Output the [x, y] coordinate of the center of the cell containing the given text.  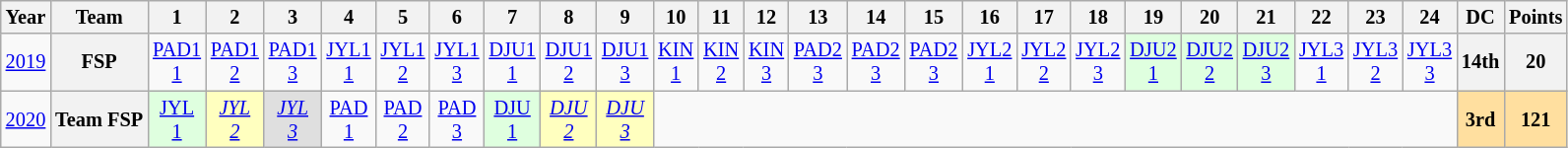
JYL12 [402, 62]
DJU21 [1152, 62]
1 [177, 17]
DJU22 [1209, 62]
JYL31 [1322, 62]
PAD3 [457, 119]
Team [98, 17]
6 [457, 17]
4 [349, 17]
10 [676, 17]
JYL23 [1097, 62]
Team FSP [98, 119]
2 [234, 17]
PAD2 [402, 119]
15 [934, 17]
21 [1267, 17]
KIN2 [721, 62]
JYL13 [457, 62]
9 [624, 17]
DC [1480, 17]
2019 [26, 62]
JYL21 [989, 62]
KIN1 [676, 62]
18 [1097, 17]
22 [1322, 17]
PAD1 [349, 119]
12 [766, 17]
13 [817, 17]
DJU13 [624, 62]
DJU23 [1267, 62]
PAD13 [294, 62]
FSP [98, 62]
PAD12 [234, 62]
24 [1430, 17]
19 [1152, 17]
KIN3 [766, 62]
11 [721, 17]
7 [512, 17]
2020 [26, 119]
DJU3 [624, 119]
JYL11 [349, 62]
14 [877, 17]
16 [989, 17]
DJU11 [512, 62]
5 [402, 17]
14th [1480, 62]
JYL22 [1044, 62]
JYL3 [294, 119]
DJU2 [569, 119]
JYL32 [1375, 62]
23 [1375, 17]
JYL2 [234, 119]
121 [1535, 119]
DJU1 [512, 119]
3rd [1480, 119]
Year [26, 17]
8 [569, 17]
JYL33 [1430, 62]
JYL1 [177, 119]
Points [1535, 17]
DJU12 [569, 62]
3 [294, 17]
PAD11 [177, 62]
17 [1044, 17]
